From the cell containing the given text, extract its center point as [X, Y] coordinate. 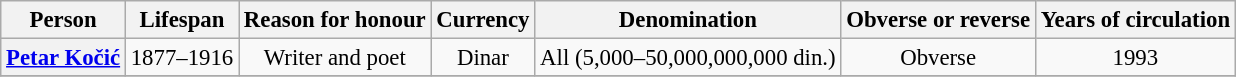
Obverse or reverse [938, 20]
Denomination [688, 20]
Reason for honour [335, 20]
1877–1916 [182, 58]
Writer and poet [335, 58]
Currency [483, 20]
Obverse [938, 58]
1993 [1135, 58]
Years of circulation [1135, 20]
All (5,000–50,000,000,000 din.) [688, 58]
Dinar [483, 58]
Petar Kočić [64, 58]
Person [64, 20]
Lifespan [182, 20]
